Locate the cell with the specified text and output its (x, y) center coordinate. 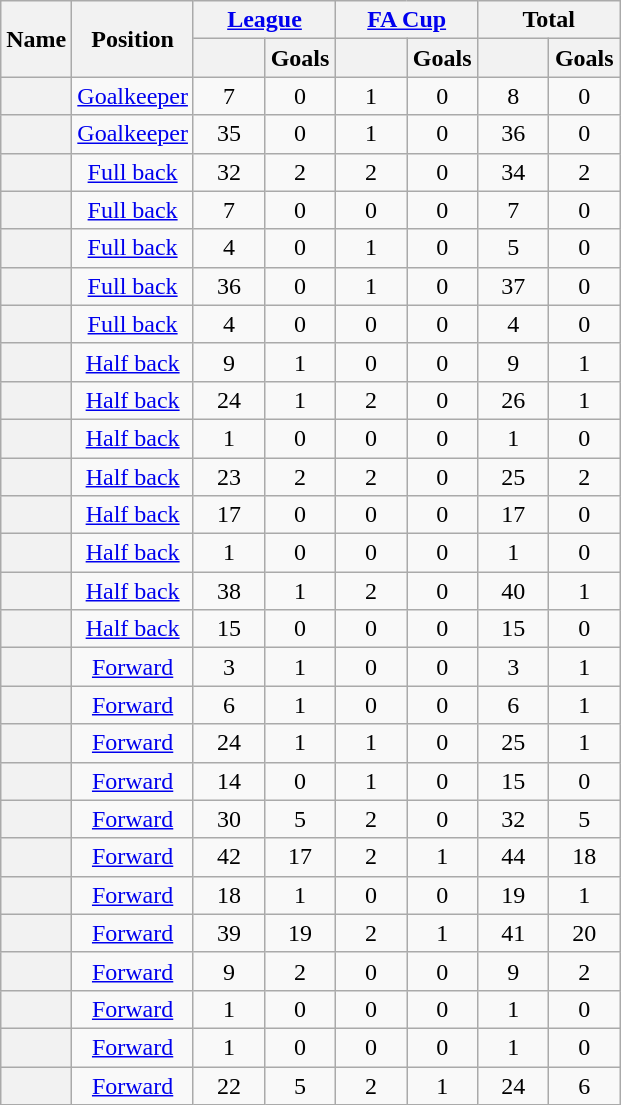
37 (514, 286)
42 (228, 857)
39 (228, 933)
Position (133, 39)
34 (514, 172)
40 (514, 591)
38 (228, 591)
35 (228, 134)
League (264, 20)
22 (228, 1085)
8 (514, 96)
Total (549, 20)
FA Cup (407, 20)
41 (514, 933)
23 (228, 477)
30 (228, 819)
20 (584, 933)
Name (36, 39)
26 (514, 400)
44 (514, 857)
14 (228, 781)
